Locate the cell with the specified text and output its [x, y] center coordinate. 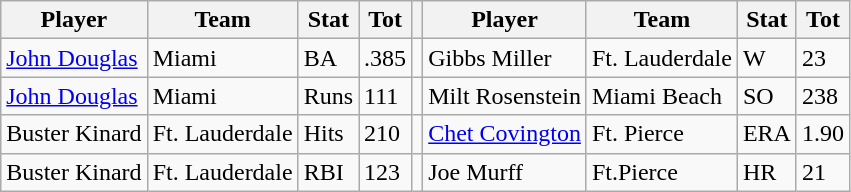
1.90 [822, 134]
BA [328, 58]
Ft.Pierce [662, 172]
RBI [328, 172]
23 [822, 58]
W [766, 58]
123 [386, 172]
Ft. Pierce [662, 134]
111 [386, 96]
238 [822, 96]
Milt Rosenstein [505, 96]
Chet Covington [505, 134]
.385 [386, 58]
Miami Beach [662, 96]
Hits [328, 134]
Runs [328, 96]
SO [766, 96]
ERA [766, 134]
21 [822, 172]
Joe Murff [505, 172]
210 [386, 134]
HR [766, 172]
Gibbs Miller [505, 58]
